Search for the cell housing the specified text and yield its (x, y) center coordinate. 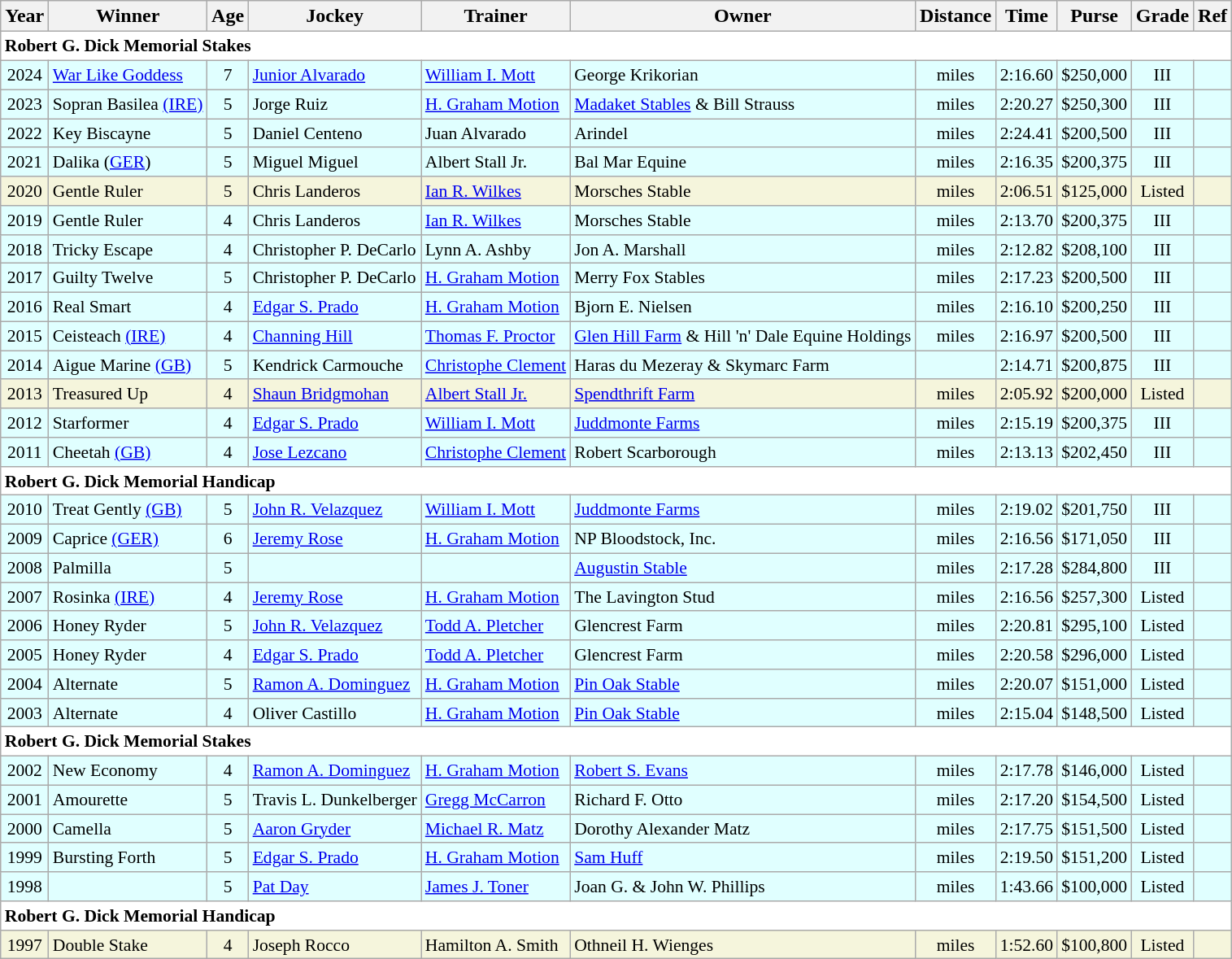
2:17.78 (1026, 770)
2:15.04 (1026, 713)
2001 (24, 800)
Trainer (496, 16)
Caprice (GER) (128, 538)
Camella (128, 829)
$154,500 (1095, 800)
$151,000 (1095, 684)
Amourette (128, 800)
Arindel (742, 133)
$151,200 (1095, 857)
$295,100 (1095, 626)
Guilty Twelve (128, 278)
Thomas F. Proctor (496, 336)
Daniel Centeno (335, 133)
Aigue Marine (GB) (128, 365)
Real Smart (128, 307)
Robert Scarborough (742, 452)
Hamilton A. Smith (496, 944)
2004 (24, 684)
2000 (24, 829)
2:16.35 (1026, 162)
Rosinka (IRE) (128, 597)
1999 (24, 857)
2002 (24, 770)
Joan G. & John W. Phillips (742, 887)
2005 (24, 655)
Treat Gently (GB) (128, 510)
$284,800 (1095, 568)
Sam Huff (742, 857)
2023 (24, 104)
Oliver Castillo (335, 713)
Joseph Rocco (335, 944)
Richard F. Otto (742, 800)
2:19.02 (1026, 510)
2016 (24, 307)
Haras du Mezeray & Skymarc Farm (742, 365)
Junior Alvarado (335, 75)
$200,000 (1095, 394)
2:19.50 (1026, 857)
Travis L. Dunkelberger (335, 800)
2003 (24, 713)
Age (228, 16)
Dalika (GER) (128, 162)
Bal Mar Equine (742, 162)
2:17.20 (1026, 800)
2021 (24, 162)
2012 (24, 423)
$257,300 (1095, 597)
Glen Hill Farm & Hill 'n' Dale Equine Holdings (742, 336)
$171,050 (1095, 538)
$296,000 (1095, 655)
$202,450 (1095, 452)
1:43.66 (1026, 887)
$100,800 (1095, 944)
2:17.28 (1026, 568)
Juan Alvarado (496, 133)
2:16.10 (1026, 307)
$125,000 (1095, 191)
Augustin Stable (742, 568)
Spendthrift Farm (742, 394)
Starformer (128, 423)
2020 (24, 191)
2014 (24, 365)
2:06.51 (1026, 191)
Miguel Miguel (335, 162)
Jockey (335, 16)
Treasured Up (128, 394)
2011 (24, 452)
Sopran Basilea (IRE) (128, 104)
2:05.92 (1026, 394)
2:16.97 (1026, 336)
2009 (24, 538)
Key Biscayne (128, 133)
Cheetah (GB) (128, 452)
Jose Lezcano (335, 452)
Aaron Gryder (335, 829)
Purse (1095, 16)
1997 (24, 944)
2:13.70 (1026, 220)
2006 (24, 626)
Bursting Forth (128, 857)
$208,100 (1095, 249)
1:52.60 (1026, 944)
2019 (24, 220)
Bjorn E. Nielsen (742, 307)
Lynn A. Ashby (496, 249)
Madaket Stables & Bill Strauss (742, 104)
2024 (24, 75)
Ceisteach (IRE) (128, 336)
James J. Toner (496, 887)
The Lavington Stud (742, 597)
2022 (24, 133)
2:20.58 (1026, 655)
Michael R. Matz (496, 829)
War Like Goddess (128, 75)
2:20.27 (1026, 104)
2007 (24, 597)
2:14.71 (1026, 365)
2018 (24, 249)
$146,000 (1095, 770)
2013 (24, 394)
Jon A. Marshall (742, 249)
1998 (24, 887)
2:24.41 (1026, 133)
Shaun Bridgmohan (335, 394)
$200,250 (1095, 307)
2:12.82 (1026, 249)
Palmilla (128, 568)
Ref (1213, 16)
Merry Fox Stables (742, 278)
Channing Hill (335, 336)
2:13.13 (1026, 452)
Tricky Escape (128, 249)
$151,500 (1095, 829)
New Economy (128, 770)
$201,750 (1095, 510)
6 (228, 538)
$200,875 (1095, 365)
$250,300 (1095, 104)
Year (24, 16)
$250,000 (1095, 75)
George Krikorian (742, 75)
Pat Day (335, 887)
Winner (128, 16)
$148,500 (1095, 713)
2015 (24, 336)
Othneil H. Wienges (742, 944)
2010 (24, 510)
2:15.19 (1026, 423)
2017 (24, 278)
Jorge Ruiz (335, 104)
2008 (24, 568)
$100,000 (1095, 887)
NP Bloodstock, Inc. (742, 538)
Kendrick Carmouche (335, 365)
Grade (1162, 16)
2:16.60 (1026, 75)
2:17.23 (1026, 278)
Gregg McCarron (496, 800)
2:17.75 (1026, 829)
Double Stake (128, 944)
Owner (742, 16)
2:20.07 (1026, 684)
2:20.81 (1026, 626)
7 (228, 75)
Time (1026, 16)
Robert S. Evans (742, 770)
Dorothy Alexander Matz (742, 829)
Distance (956, 16)
